Find where the given text appears and provide that cell's center as (x, y) coordinate. 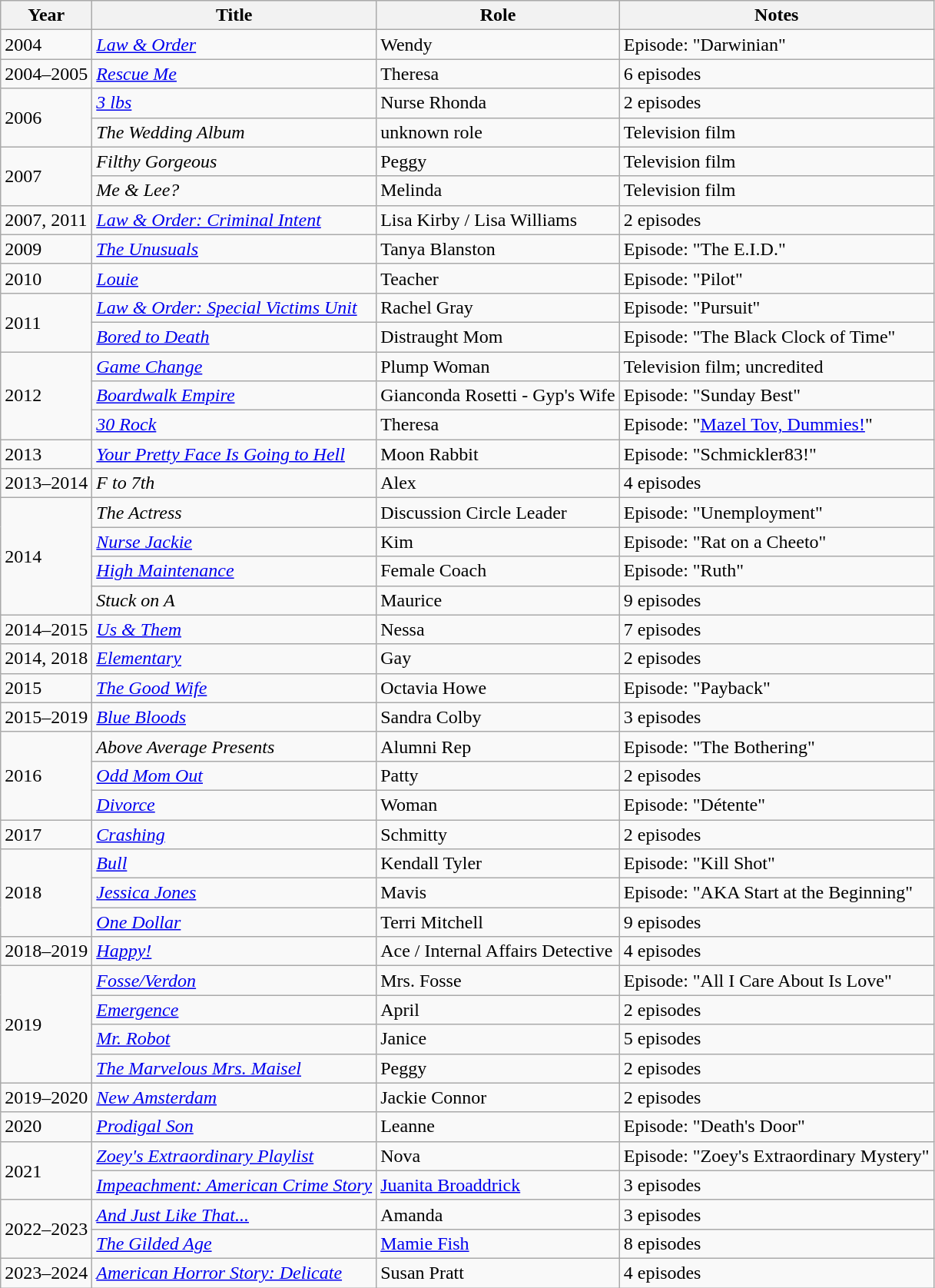
2007 (46, 176)
The Gilded Age (234, 1243)
Episode: "Zoey's Extraordinary Mystery" (776, 1156)
Woman (498, 805)
2006 (46, 118)
Maurice (498, 600)
2014, 2018 (46, 659)
Leanne (498, 1127)
Episode: "Kill Shot" (776, 864)
30 Rock (234, 425)
Teacher (498, 278)
Stuck on A (234, 600)
Episode: "The Bothering" (776, 746)
The Actress (234, 513)
Nurse Jackie (234, 542)
Role (498, 15)
Law & Order (234, 45)
Mrs. Fosse (498, 981)
Episode: "Darwinian" (776, 45)
Plump Woman (498, 367)
Boardwalk Empire (234, 396)
Us & Them (234, 629)
2012 (46, 396)
6 episodes (776, 74)
Episode: "AKA Start at the Beginning" (776, 893)
3 lbs (234, 103)
Fosse/Verdon (234, 981)
American Horror Story: Delicate (234, 1273)
Female Coach (498, 571)
Susan Pratt (498, 1273)
Juanita Broaddrick (498, 1185)
2015 (46, 688)
Your Pretty Face Is Going to Hell (234, 454)
2011 (46, 322)
2020 (46, 1127)
Divorce (234, 805)
Moon Rabbit (498, 454)
Jessica Jones (234, 893)
7 episodes (776, 629)
Patty (498, 775)
Nurse Rhonda (498, 103)
The Unusuals (234, 249)
One Dollar (234, 922)
Kim (498, 542)
Notes (776, 15)
New Amsterdam (234, 1097)
2014 (46, 556)
2014–2015 (46, 629)
Mamie Fish (498, 1243)
Crashing (234, 834)
Discussion Circle Leader (498, 513)
Episode: "Schmickler83!" (776, 454)
2022–2023 (46, 1229)
And Just Like That... (234, 1214)
2018 (46, 893)
Above Average Presents (234, 746)
Bored to Death (234, 337)
Me & Lee? (234, 191)
Episode: "Ruth" (776, 571)
Kendall Tyler (498, 864)
8 episodes (776, 1243)
Ace / Internal Affairs Detective (498, 951)
2023–2024 (46, 1273)
2019–2020 (46, 1097)
2013–2014 (46, 483)
2010 (46, 278)
Blue Bloods (234, 717)
Episode: "Payback" (776, 688)
Law & Order: Special Victims Unit (234, 307)
2017 (46, 834)
2019 (46, 1024)
Episode: "The Black Clock of Time" (776, 337)
Law & Order: Criminal Intent (234, 220)
Happy! (234, 951)
Distraught Mom (498, 337)
Schmitty (498, 834)
Gay (498, 659)
2004 (46, 45)
Episode: "The E.I.D." (776, 249)
Gianconda Rosetti - Gyp's Wife (498, 396)
The Wedding Album (234, 132)
April (498, 1010)
Filthy Gorgeous (234, 161)
Game Change (234, 367)
2021 (46, 1170)
The Good Wife (234, 688)
High Maintenance (234, 571)
Rachel Gray (498, 307)
Episode: "Détente" (776, 805)
2013 (46, 454)
2004–2005 (46, 74)
Lisa Kirby / Lisa Williams (498, 220)
Episode: "Sunday Best" (776, 396)
Mavis (498, 893)
Jackie Connor (498, 1097)
5 episodes (776, 1039)
Alex (498, 483)
Bull (234, 864)
Amanda (498, 1214)
2015–2019 (46, 717)
Title (234, 15)
Alumni Rep (498, 746)
Wendy (498, 45)
Nova (498, 1156)
Emergence (234, 1010)
Episode: "Pursuit" (776, 307)
2018–2019 (46, 951)
2016 (46, 775)
Episode: "Unemployment" (776, 513)
Janice (498, 1039)
F to 7th (234, 483)
Mr. Robot (234, 1039)
Episode: "Pilot" (776, 278)
Sandra Colby (498, 717)
unknown role (498, 132)
Melinda (498, 191)
Odd Mom Out (234, 775)
Zoey's Extraordinary Playlist (234, 1156)
The Marvelous Mrs. Maisel (234, 1068)
Nessa (498, 629)
2009 (46, 249)
Television film; uncredited (776, 367)
Octavia Howe (498, 688)
Episode: "All I Care About Is Love" (776, 981)
Episode: "Death's Door" (776, 1127)
2007, 2011 (46, 220)
Louie (234, 278)
Elementary (234, 659)
Year (46, 15)
Episode: "Rat on a Cheeto" (776, 542)
Impeachment: American Crime Story (234, 1185)
Tanya Blanston (498, 249)
Prodigal Son (234, 1127)
Terri Mitchell (498, 922)
Episode: "Mazel Tov, Dummies!" (776, 425)
Rescue Me (234, 74)
